Locate the cell with the specified text and output its (X, Y) center coordinate. 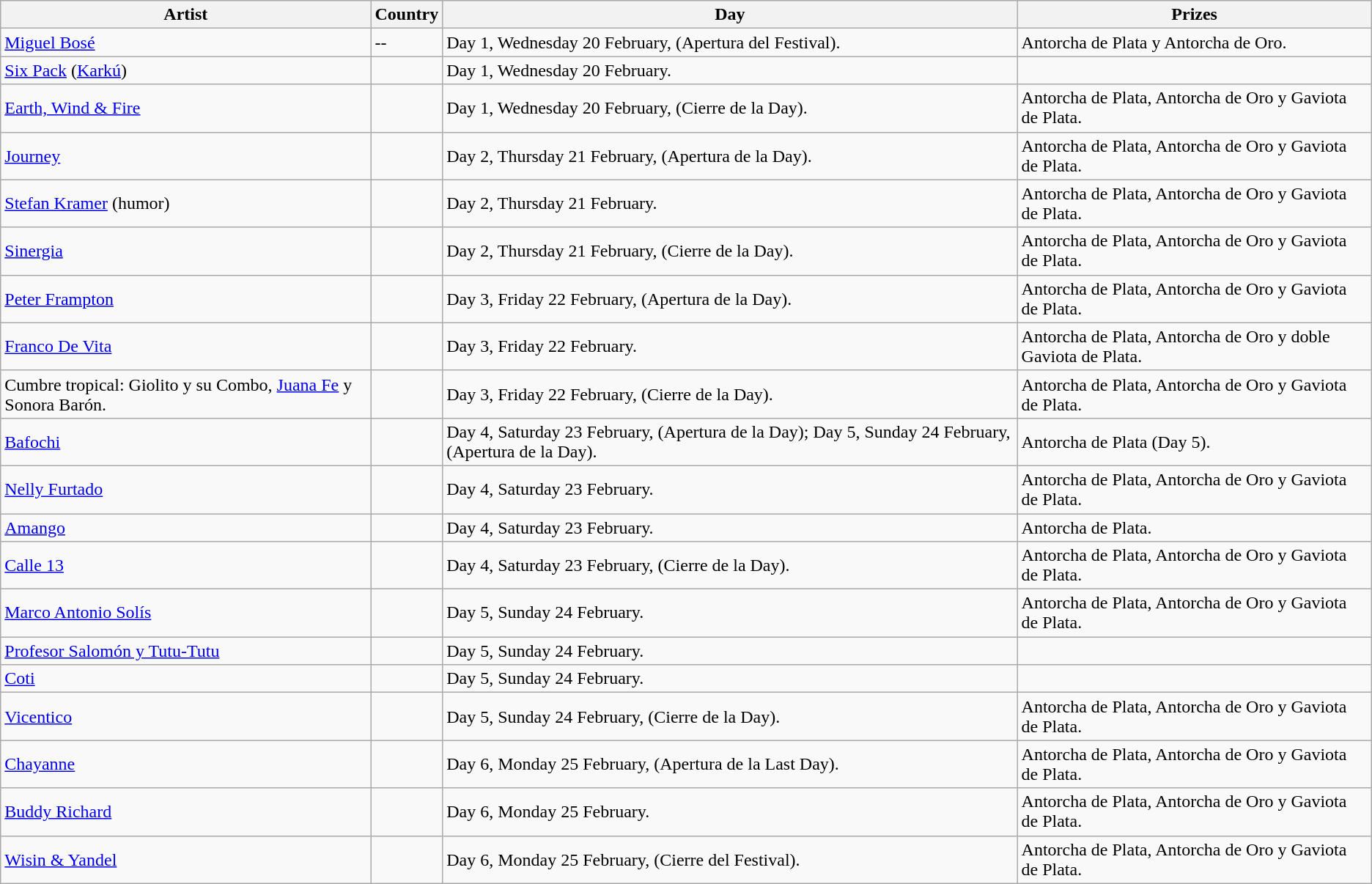
Day 3, Friday 22 February, (Apertura de la Day). (730, 299)
Nelly Furtado (186, 490)
Day 6, Monday 25 February. (730, 812)
Day 1, Wednesday 20 February, (Cierre de la Day). (730, 108)
Profesor Salomón y Tutu-Tutu (186, 651)
Day 5, Sunday 24 February, (Cierre de la Day). (730, 717)
-- (407, 43)
Journey (186, 155)
Chayanne (186, 764)
Day 3, Friday 22 February, (Cierre de la Day). (730, 394)
Cumbre tropical: Giolito y su Combo, Juana Fe y Sonora Barón. (186, 394)
Prizes (1195, 15)
Marco Antonio Solís (186, 613)
Artist (186, 15)
Day (730, 15)
Antorcha de Plata y Antorcha de Oro. (1195, 43)
Peter Frampton (186, 299)
Day 4, Saturday 23 February, (Cierre de la Day). (730, 566)
Day 3, Friday 22 February. (730, 346)
Buddy Richard (186, 812)
Antorcha de Plata. (1195, 527)
Miguel Bosé (186, 43)
Day 2, Thursday 21 February, (Cierre de la Day). (730, 251)
Day 1, Wednesday 20 February, (Apertura del Festival). (730, 43)
Calle 13 (186, 566)
Day 2, Thursday 21 February, (Apertura de la Day). (730, 155)
Amango (186, 527)
Bafochi (186, 441)
Antorcha de Plata, Antorcha de Oro y doble Gaviota de Plata. (1195, 346)
Country (407, 15)
Coti (186, 679)
Day 6, Monday 25 February, (Apertura de la Last Day). (730, 764)
Six Pack (Karkú) (186, 70)
Day 1, Wednesday 20 February. (730, 70)
Antorcha de Plata (Day 5). (1195, 441)
Vicentico (186, 717)
Wisin & Yandel (186, 859)
Franco De Vita (186, 346)
Stefan Kramer (humor) (186, 204)
Day 2, Thursday 21 February. (730, 204)
Earth, Wind & Fire (186, 108)
Sinergia (186, 251)
Day 6, Monday 25 February, (Cierre del Festival). (730, 859)
Day 4, Saturday 23 February, (Apertura de la Day); Day 5, Sunday 24 February, (Apertura de la Day). (730, 441)
